Locate the cell with the specified text and output its [x, y] center coordinate. 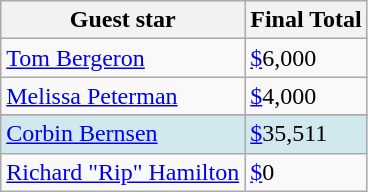
Richard "Rip" Hamilton [123, 172]
Melissa Peterman [123, 96]
$4,000 [306, 96]
$0 [306, 172]
Tom Bergeron [123, 58]
Final Total [306, 20]
$6,000 [306, 58]
Corbin Bernsen [123, 134]
$35,511 [306, 134]
Guest star [123, 20]
